From the cell containing the given text, extract its center point as [X, Y] coordinate. 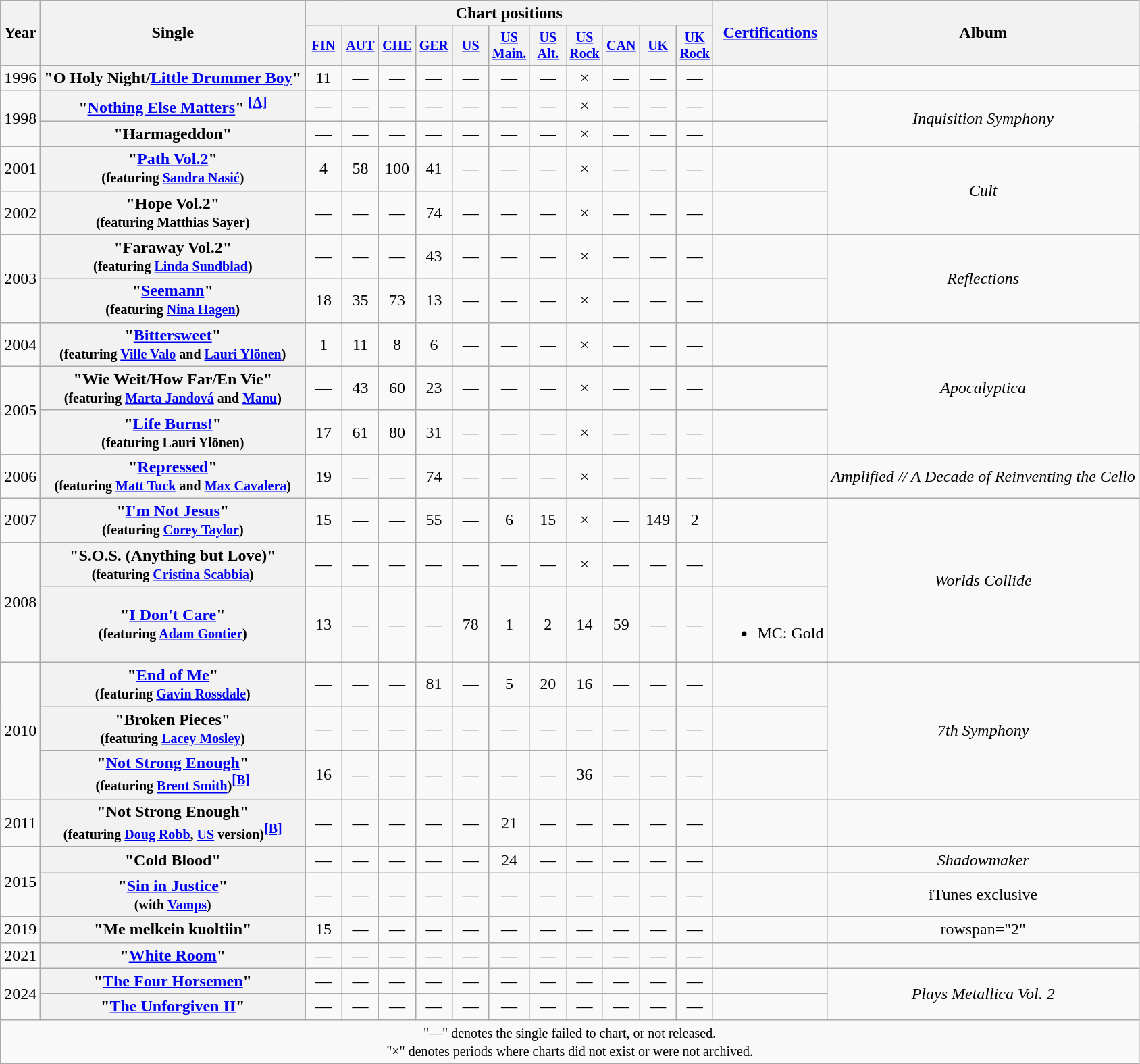
35 [360, 300]
"—" denotes the single failed to chart, or not released."×" denotes periods where charts did not exist or were not archived. [570, 1042]
US [471, 46]
18 [323, 300]
USAlt. [548, 46]
"Broken Pieces"(featuring Lacey Mosley) [173, 728]
"The Unforgiven II" [173, 1007]
FIN [323, 46]
7th Symphony [983, 731]
2004 [20, 345]
73 [397, 300]
Plays Metallica Vol. 2 [983, 994]
2001 [20, 169]
GER [434, 46]
78 [471, 624]
100 [397, 169]
Album [983, 33]
2007 [20, 520]
20 [548, 685]
"I Don't Care"(featuring Adam Gontier) [173, 624]
36 [585, 775]
UK [658, 46]
58 [360, 169]
2010 [20, 731]
"Wie Weit/How Far/En Vie"(featuring Marta Jandová and Manu) [173, 388]
iTunes exclusive [983, 894]
Worlds Collide [983, 580]
"Life Burns!"(featuring Lauri Ylönen) [173, 432]
"S.O.S. (Anything but Love)"(featuring Cristina Scabbia) [173, 565]
"Repressed"(featuring Matt Tuck and Max Cavalera) [173, 476]
31 [434, 432]
"Nothing Else Matters" [A] [173, 105]
2005 [20, 410]
80 [397, 432]
1998 [20, 119]
"Seemann"(featuring Nina Hagen) [173, 300]
2003 [20, 278]
8 [397, 345]
Apocalyptica [983, 388]
"End of Me"(featuring Gavin Rossdale) [173, 685]
Certifications [770, 33]
AUT [360, 46]
59 [621, 624]
2021 [20, 955]
1996 [20, 78]
2011 [20, 823]
Year [20, 33]
UK Rock [694, 46]
rowspan="2" [983, 930]
"Cold Blood" [173, 860]
2019 [20, 930]
"Not Strong Enough"(featuring Brent Smith)[B] [173, 775]
17 [323, 432]
Amplified // A Decade of Reinventing the Cello [983, 476]
61 [360, 432]
149 [658, 520]
"The Four Horsemen" [173, 981]
Cult [983, 191]
CAN [621, 46]
14 [585, 624]
41 [434, 169]
USMain. [509, 46]
USRock [585, 46]
23 [434, 388]
2002 [20, 212]
2008 [20, 603]
MC: Gold [770, 624]
"O Holy Night/Little Drummer Boy" [173, 78]
2024 [20, 994]
2006 [20, 476]
"Me melkein kuoltiin" [173, 930]
4 [323, 169]
Shadowmaker [983, 860]
"White Room" [173, 955]
2015 [20, 882]
"Not Strong Enough"(featuring Doug Robb, US version)[B] [173, 823]
Inquisition Symphony [983, 119]
60 [397, 388]
Single [173, 33]
"I'm Not Jesus"(featuring Corey Taylor) [173, 520]
"Harmageddon" [173, 134]
"Bittersweet"(featuring Ville Valo and Lauri Ylönen) [173, 345]
21 [509, 823]
"Faraway Vol.2"(featuring Linda Sundblad) [173, 257]
81 [434, 685]
19 [323, 476]
24 [509, 860]
CHE [397, 46]
"Sin in Justice"(with Vamps) [173, 894]
"Path Vol.2"(featuring Sandra Nasić) [173, 169]
Chart positions [509, 14]
Reflections [983, 278]
5 [509, 685]
"Hope Vol.2"(featuring Matthias Sayer) [173, 212]
55 [434, 520]
